Search for the cell housing the specified text and yield its (x, y) center coordinate. 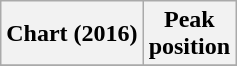
Chart (2016) (72, 34)
Peakposition (189, 34)
